Extract the (x, y) coordinate from the center of the cell holding the provided text.  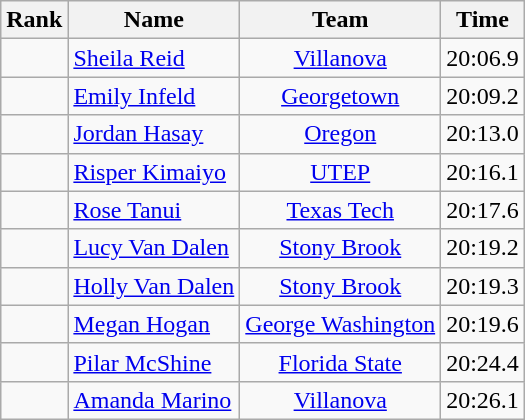
Emily Infeld (154, 96)
20:17.6 (483, 210)
Team (340, 20)
20:19.6 (483, 324)
Name (154, 20)
UTEP (340, 172)
George Washington (340, 324)
20:26.1 (483, 400)
Risper Kimaiyo (154, 172)
Pilar McShine (154, 362)
Jordan Hasay (154, 134)
Lucy Van Dalen (154, 248)
20:13.0 (483, 134)
Rose Tanui (154, 210)
20:09.2 (483, 96)
Rank (34, 20)
20:24.4 (483, 362)
Megan Hogan (154, 324)
Florida State (340, 362)
Holly Van Dalen (154, 286)
Time (483, 20)
Georgetown (340, 96)
Texas Tech (340, 210)
20:16.1 (483, 172)
Amanda Marino (154, 400)
20:06.9 (483, 58)
20:19.2 (483, 248)
Oregon (340, 134)
20:19.3 (483, 286)
Sheila Reid (154, 58)
